For the text-containing cell, return its midpoint in [x, y] coordinate format. 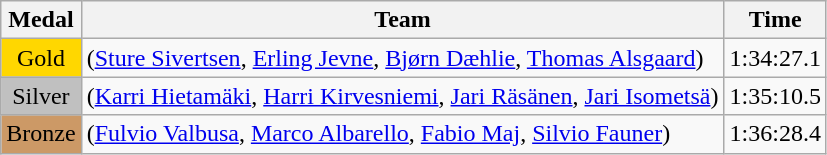
1:35:10.5 [775, 96]
(Karri Hietamäki, Harri Kirvesniemi, Jari Räsänen, Jari Isometsä) [402, 96]
Time [775, 20]
(Fulvio Valbusa, Marco Albarello, Fabio Maj, Silvio Fauner) [402, 134]
Bronze [41, 134]
(Sture Sivertsen, Erling Jevne, Bjørn Dæhlie, Thomas Alsgaard) [402, 58]
1:34:27.1 [775, 58]
1:36:28.4 [775, 134]
Medal [41, 20]
Gold [41, 58]
Team [402, 20]
Silver [41, 96]
